Find where the given text appears and provide that cell's center as (X, Y) coordinate. 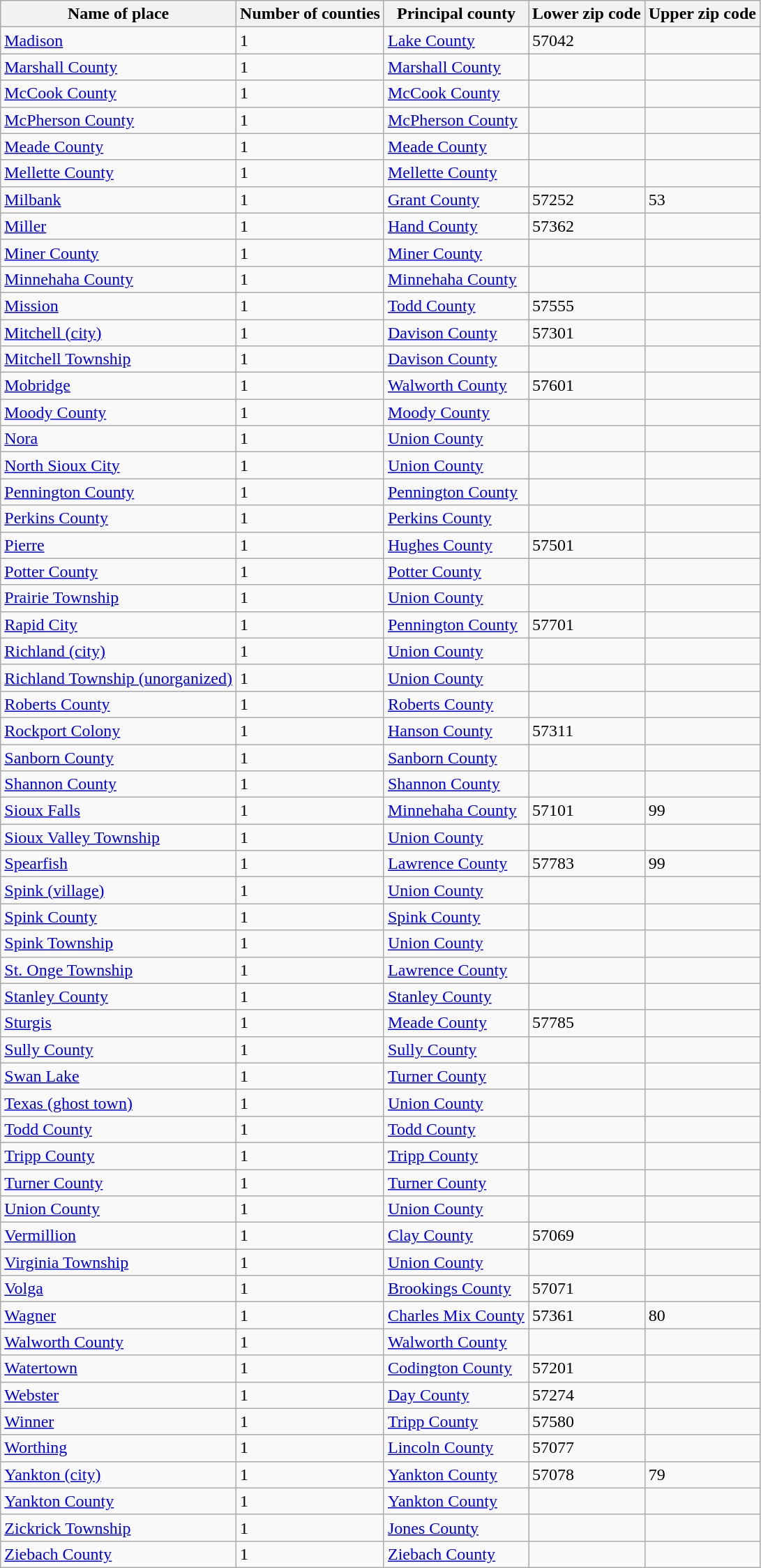
Number of counties (310, 14)
Hanson County (456, 731)
Charles Mix County (456, 1315)
Winner (119, 1421)
Madison (119, 40)
Lower zip code (587, 14)
Spink (village) (119, 890)
Texas (ghost town) (119, 1103)
Sioux Valley Township (119, 837)
Mitchell (city) (119, 333)
57361 (587, 1315)
Clay County (456, 1236)
Rapid City (119, 625)
Day County (456, 1395)
53 (702, 200)
Sturgis (119, 1023)
Hughes County (456, 545)
57783 (587, 864)
57274 (587, 1395)
Jones County (456, 1528)
Worthing (119, 1448)
79 (702, 1474)
80 (702, 1315)
57071 (587, 1289)
57069 (587, 1236)
57311 (587, 731)
Miller (119, 226)
Swan Lake (119, 1076)
57362 (587, 226)
Nora (119, 439)
Spearfish (119, 864)
Rockport Colony (119, 731)
Prairie Township (119, 598)
Milbank (119, 200)
Richland Township (unorganized) (119, 678)
Name of place (119, 14)
57252 (587, 200)
Codington County (456, 1368)
Upper zip code (702, 14)
Virginia Township (119, 1262)
Richland (city) (119, 651)
Mission (119, 306)
Mobridge (119, 386)
Yankton (city) (119, 1474)
57580 (587, 1421)
Watertown (119, 1368)
57078 (587, 1474)
Brookings County (456, 1289)
Lincoln County (456, 1448)
Principal county (456, 14)
Webster (119, 1395)
Vermillion (119, 1236)
North Sioux City (119, 465)
57555 (587, 306)
57701 (587, 625)
Hand County (456, 226)
Mitchell Township (119, 359)
Pierre (119, 545)
57042 (587, 40)
Spink Township (119, 943)
57785 (587, 1023)
57501 (587, 545)
St. Onge Township (119, 970)
57101 (587, 811)
57301 (587, 333)
Wagner (119, 1315)
57077 (587, 1448)
Sioux Falls (119, 811)
Lake County (456, 40)
Grant County (456, 200)
Zickrick Township (119, 1528)
57201 (587, 1368)
57601 (587, 386)
Volga (119, 1289)
